Pinpoint the cell where the given text exists, returning its [x, y] midpoint coordinate. 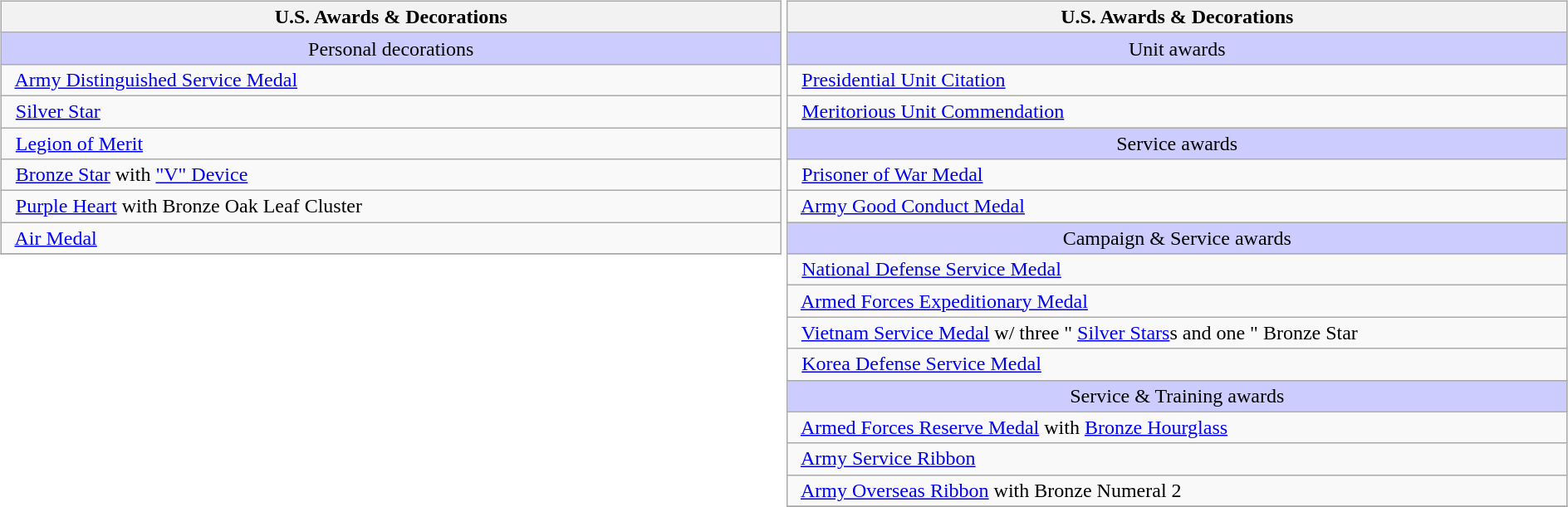
Personal decorations [390, 48]
Air Medal [390, 238]
Armed Forces Expeditionary Medal [1178, 301]
Army Service Ribbon [1178, 459]
Presidential Unit Citation [1178, 80]
Armed Forces Reserve Medal with Bronze Hourglass [1178, 427]
Army Overseas Ribbon with Bronze Numeral 2 [1178, 490]
Service awards [1178, 144]
Army Good Conduct Medal [1178, 207]
Meritorious Unit Commendation [1178, 111]
Service & Training awards [1178, 396]
Bronze Star with "V" Device [390, 175]
Silver Star [390, 111]
Korea Defense Service Medal [1178, 364]
Prisoner of War Medal [1178, 175]
Unit awards [1178, 48]
Vietnam Service Medal w/ three " Silver Starss and one " Bronze Star [1178, 333]
Legion of Merit [390, 144]
Campaign & Service awards [1178, 238]
Army Distinguished Service Medal [390, 80]
National Defense Service Medal [1178, 270]
Purple Heart with Bronze Oak Leaf Cluster [390, 207]
